Identify which cell holds the provided text, then report its [X, Y] central coordinate. 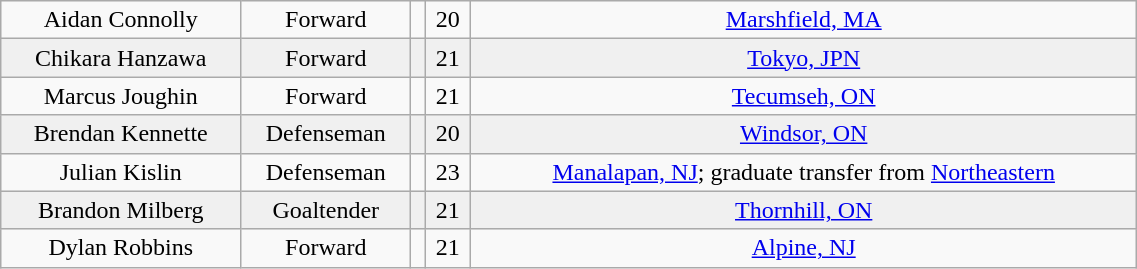
Manalapan, NJ; graduate transfer from Northeastern [804, 172]
Alpine, NJ [804, 248]
Goaltender [326, 210]
Dylan Robbins [121, 248]
Aidan Connolly [121, 20]
Windsor, ON [804, 134]
Brendan Kennette [121, 134]
Tokyo, JPN [804, 58]
Brandon Milberg [121, 210]
23 [448, 172]
Marshfield, MA [804, 20]
Julian Kislin [121, 172]
Chikara Hanzawa [121, 58]
Thornhill, ON [804, 210]
Tecumseh, ON [804, 96]
Marcus Joughin [121, 96]
